Detect which cell encompasses the target text, then output its (x, y) center coordinate. 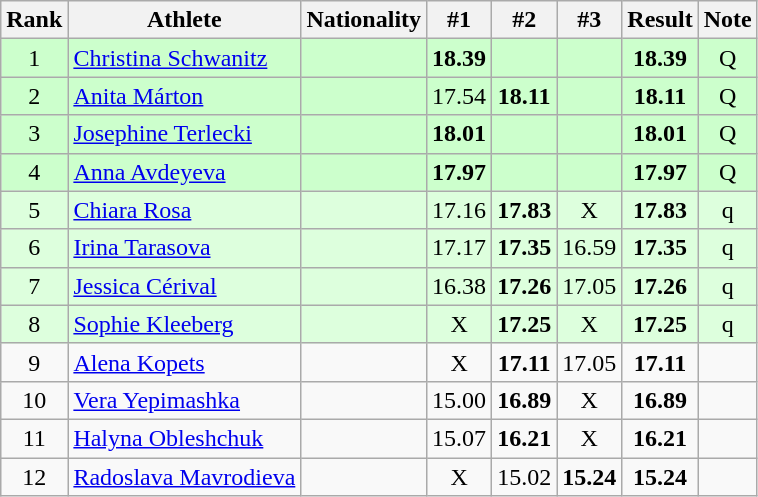
Anita Márton (184, 96)
7 (34, 286)
2 (34, 96)
Josephine Terlecki (184, 134)
Anna Avdeyeva (184, 172)
Athlete (184, 20)
17.54 (460, 96)
9 (34, 362)
4 (34, 172)
Nationality (364, 20)
15.02 (524, 477)
17.17 (460, 248)
17.16 (460, 210)
Alena Kopets (184, 362)
Result (660, 20)
Chiara Rosa (184, 210)
15.07 (460, 438)
Sophie Kleeberg (184, 324)
Christina Schwanitz (184, 58)
10 (34, 400)
16.38 (460, 286)
Halyna Obleshchuk (184, 438)
1 (34, 58)
8 (34, 324)
#3 (590, 20)
Rank (34, 20)
12 (34, 477)
Vera Yepimashka (184, 400)
5 (34, 210)
16.59 (590, 248)
Radoslava Mavrodieva (184, 477)
15.00 (460, 400)
6 (34, 248)
Irina Tarasova (184, 248)
Note (728, 20)
#2 (524, 20)
Jessica Cérival (184, 286)
11 (34, 438)
3 (34, 134)
#1 (460, 20)
